Output the (x, y) coordinate of the center of the cell containing the given text.  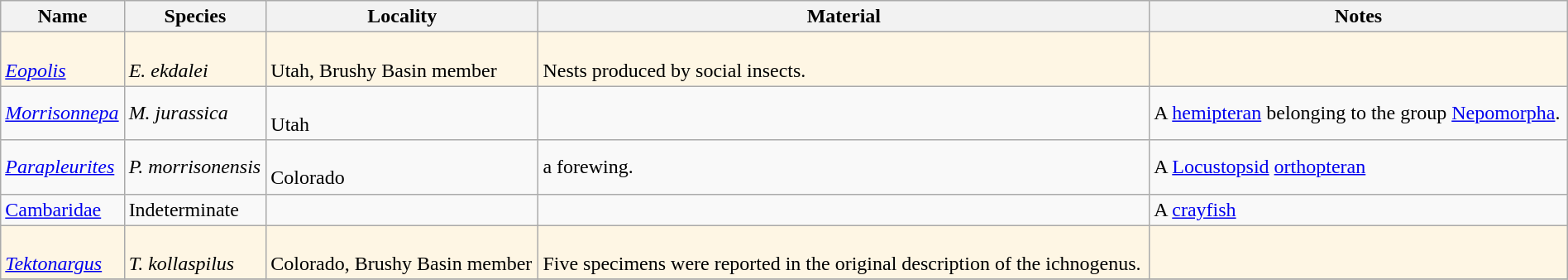
T. kollaspilus (195, 252)
Five specimens were reported in the original description of the ichnogenus. (844, 252)
Morrisonnepa (63, 113)
Tektonargus (63, 252)
E. ekdalei (195, 60)
Nests produced by social insects. (844, 60)
Cambaridae (63, 210)
a forewing. (844, 167)
Species (195, 17)
Locality (402, 17)
Colorado (402, 167)
Indeterminate (195, 210)
A hemipteran belonging to the group Nepomorpha. (1359, 113)
Material (844, 17)
Utah (402, 113)
Parapleurites (63, 167)
A crayfish (1359, 210)
M. jurassica (195, 113)
Notes (1359, 17)
Utah, Brushy Basin member (402, 60)
A Locustopsid orthopteran (1359, 167)
Colorado, Brushy Basin member (402, 252)
Name (63, 17)
P. morrisonensis (195, 167)
Eopolis (63, 60)
